For the text-containing cell, return its midpoint in [x, y] coordinate format. 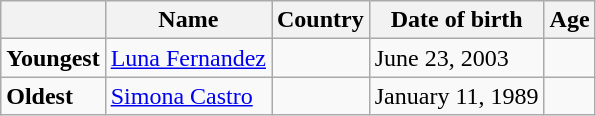
Simona Castro [188, 96]
Name [188, 20]
Country [321, 20]
Luna Fernandez [188, 58]
January 11, 1989 [456, 96]
Date of birth [456, 20]
Oldest [53, 96]
Youngest [53, 58]
Age [570, 20]
June 23, 2003 [456, 58]
